Identify which cell holds the provided text, then report its (x, y) central coordinate. 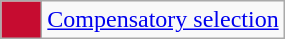
Compensatory selection (163, 20)
